Return the (x, y) coordinate for the center point of the cell that contains the specified text.  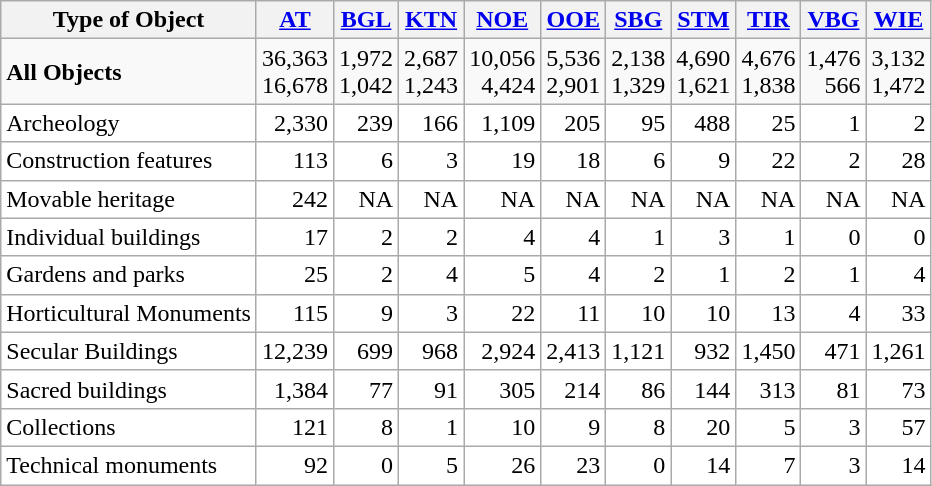
Individual buildings (129, 237)
1,476566 (834, 72)
1,109 (502, 123)
1,384 (294, 389)
Secular Buildings (129, 351)
KTN (432, 20)
242 (294, 199)
471 (834, 351)
STM (704, 20)
TIR (768, 20)
1,450 (768, 351)
2,6871,243 (432, 72)
Collections (129, 427)
166 (432, 123)
86 (638, 389)
Horticultural Monuments (129, 313)
239 (366, 123)
BGL (366, 20)
205 (574, 123)
214 (574, 389)
2,413 (574, 351)
23 (574, 465)
Archeology (129, 123)
Type of Object (129, 20)
36,36316,678 (294, 72)
10,0564,424 (502, 72)
SBG (638, 20)
73 (898, 389)
488 (704, 123)
Movable heritage (129, 199)
19 (502, 161)
1,261 (898, 351)
92 (294, 465)
AT (294, 20)
1,121 (638, 351)
3,1321,472 (898, 72)
932 (704, 351)
Construction features (129, 161)
2,330 (294, 123)
113 (294, 161)
2,924 (502, 351)
12,239 (294, 351)
11 (574, 313)
13 (768, 313)
57 (898, 427)
28 (898, 161)
4,6901,621 (704, 72)
2,1381,329 (638, 72)
91 (432, 389)
5,5362,901 (574, 72)
26 (502, 465)
NOE (502, 20)
81 (834, 389)
313 (768, 389)
33 (898, 313)
Sacred buildings (129, 389)
699 (366, 351)
77 (366, 389)
968 (432, 351)
20 (704, 427)
115 (294, 313)
Gardens and parks (129, 275)
All Objects (129, 72)
17 (294, 237)
144 (704, 389)
4,6761,838 (768, 72)
WIE (898, 20)
7 (768, 465)
95 (638, 123)
1,9721,042 (366, 72)
121 (294, 427)
18 (574, 161)
305 (502, 389)
OOE (574, 20)
Technical monuments (129, 465)
VBG (834, 20)
